Find where the given text appears and provide that cell's center as (x, y) coordinate. 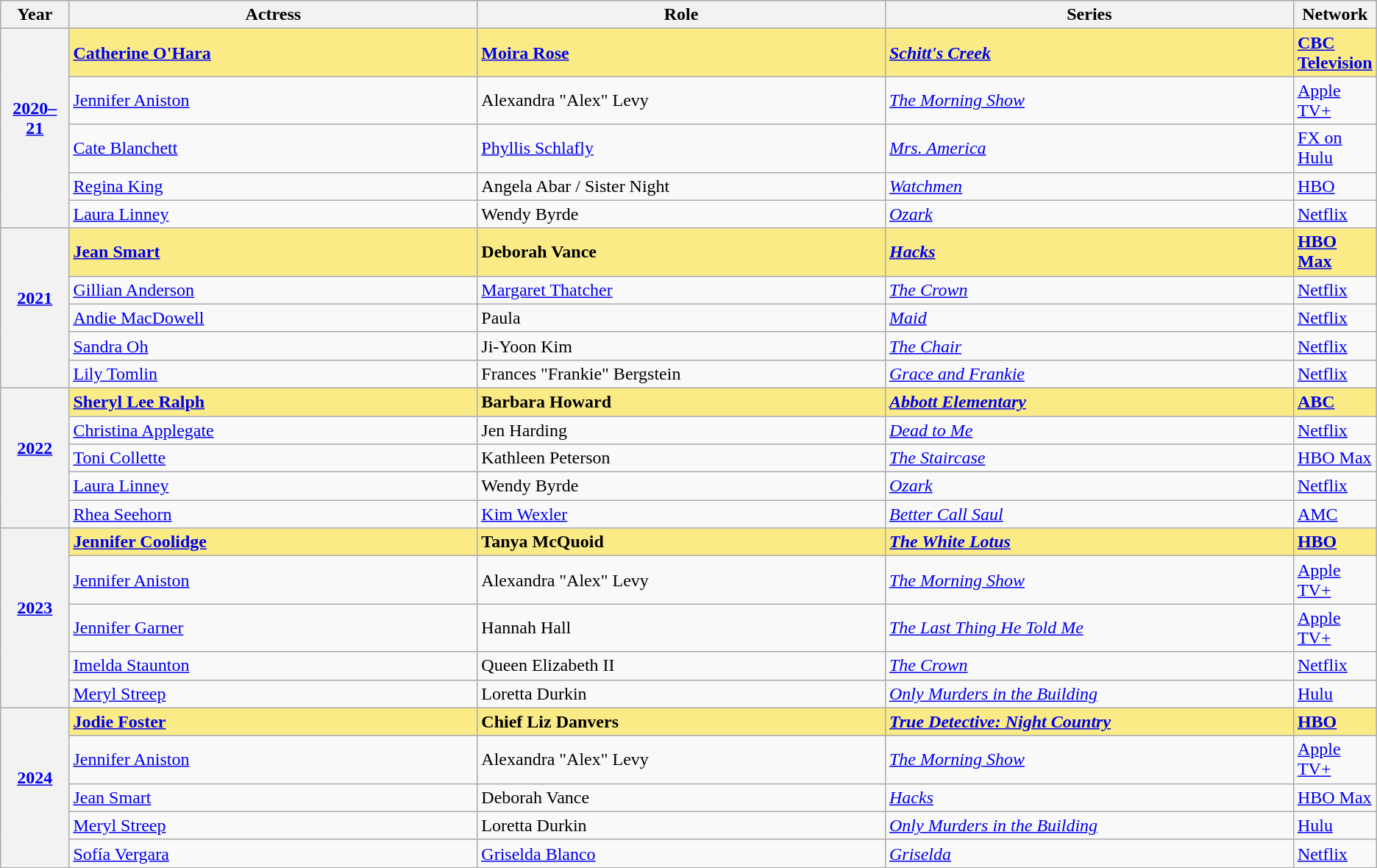
Gillian Anderson (274, 290)
Regina King (274, 186)
2023 (35, 618)
Sheryl Lee Ralph (274, 402)
Better Call Saul (1089, 514)
Kim Wexler (681, 514)
Margaret Thatcher (681, 290)
Catherine O'Hara (274, 53)
Series (1089, 15)
2022 (35, 458)
Actress (274, 15)
Network (1334, 15)
Griselda (1089, 853)
Abbott Elementary (1089, 402)
AMC (1334, 514)
ABC (1334, 402)
Schitt's Creek (1089, 53)
Jodie Foster (274, 722)
Phyllis Schlafly (681, 149)
Hannah Hall (681, 628)
Jennifer Garner (274, 628)
Barbara Howard (681, 402)
Frances "Frankie" Bergstein (681, 374)
2020–21 (35, 128)
Chief Liz Danvers (681, 722)
2024 (35, 787)
Lily Tomlin (274, 374)
Kathleen Peterson (681, 458)
Ji-Yoon Kim (681, 346)
Dead to Me (1089, 430)
2021 (35, 307)
Andie MacDowell (274, 318)
Jen Harding (681, 430)
Christina Applegate (274, 430)
CBC Television (1334, 53)
Moira Rose (681, 53)
The Staircase (1089, 458)
Mrs. America (1089, 149)
Imelda Staunton (274, 666)
Toni Collette (274, 458)
Griselda Blanco (681, 853)
The White Lotus (1089, 542)
Rhea Seehorn (274, 514)
Sandra Oh (274, 346)
Jennifer Coolidge (274, 542)
Angela Abar / Sister Night (681, 186)
Tanya McQuoid (681, 542)
True Detective: Night Country (1089, 722)
Queen Elizabeth II (681, 666)
Grace and Frankie (1089, 374)
The Chair (1089, 346)
Cate Blanchett (274, 149)
Role (681, 15)
The Last Thing He Told Me (1089, 628)
FX on Hulu (1334, 149)
Watchmen (1089, 186)
Year (35, 15)
Sofía Vergara (274, 853)
Maid (1089, 318)
Paula (681, 318)
